Provide the (X, Y) coordinate of the cell's center where the given text is located.  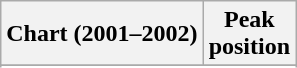
Peakposition (249, 34)
Chart (2001–2002) (102, 34)
